Determine the [X, Y] coordinate at the center of the cell enclosing the given text.  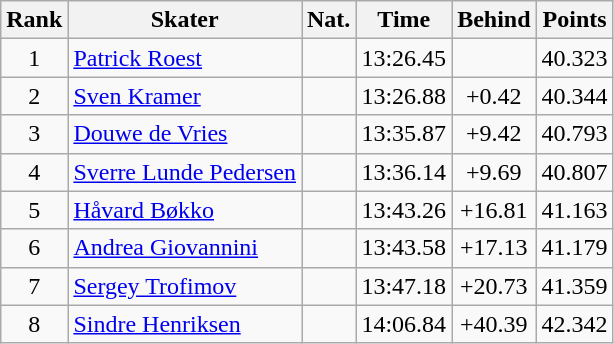
42.342 [574, 324]
1 [34, 58]
40.344 [574, 96]
+16.81 [494, 210]
+0.42 [494, 96]
Håvard Bøkko [185, 210]
13:35.87 [404, 134]
Nat. [329, 20]
13:43.26 [404, 210]
40.807 [574, 172]
8 [34, 324]
Time [404, 20]
Sven Kramer [185, 96]
Rank [34, 20]
Sergey Trofimov [185, 286]
Skater [185, 20]
13:43.58 [404, 248]
3 [34, 134]
Andrea Giovannini [185, 248]
Sverre Lunde Pedersen [185, 172]
+20.73 [494, 286]
Sindre Henriksen [185, 324]
4 [34, 172]
41.359 [574, 286]
40.793 [574, 134]
40.323 [574, 58]
+9.42 [494, 134]
5 [34, 210]
+9.69 [494, 172]
+40.39 [494, 324]
13:36.14 [404, 172]
13:26.88 [404, 96]
41.163 [574, 210]
Behind [494, 20]
Points [574, 20]
41.179 [574, 248]
Douwe de Vries [185, 134]
6 [34, 248]
7 [34, 286]
Patrick Roest [185, 58]
13:47.18 [404, 286]
2 [34, 96]
13:26.45 [404, 58]
14:06.84 [404, 324]
+17.13 [494, 248]
